Return the (X, Y) coordinate for the center point of the cell that contains the specified text.  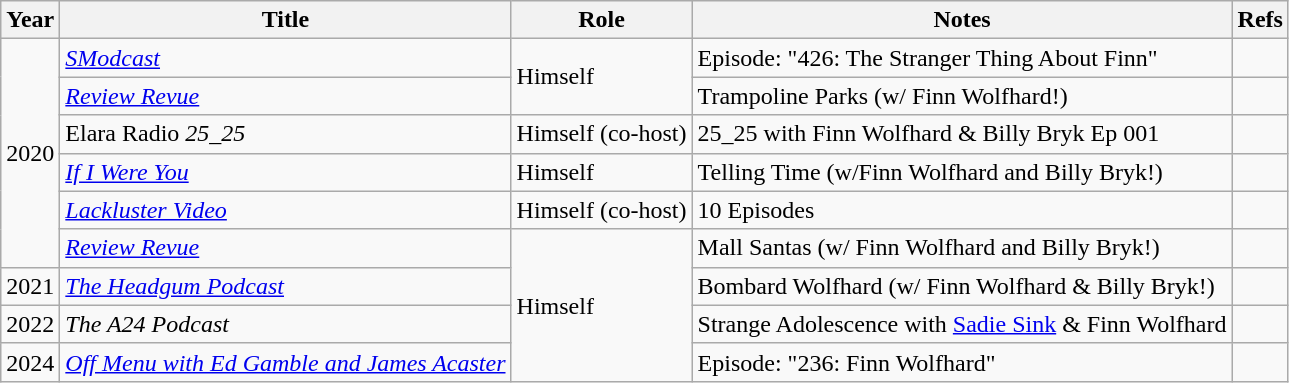
2022 (30, 324)
2020 (30, 153)
The A24 Podcast (286, 324)
2024 (30, 362)
Notes (962, 20)
SModcast (286, 58)
Bombard Wolfhard (w/ Finn Wolfhard & Billy Bryk!) (962, 286)
2021 (30, 286)
Episode: "426: The Stranger Thing About Finn" (962, 58)
Elara Radio 25_25 (286, 134)
Refs (1260, 20)
The Headgum Podcast (286, 286)
25_25 with Finn Wolfhard & Billy Bryk Ep 001 (962, 134)
Episode: "236: Finn Wolfhard" (962, 362)
If I Were You (286, 172)
10 Episodes (962, 210)
Telling Time (w/Finn Wolfhard and Billy Bryk!) (962, 172)
Year (30, 20)
Role (602, 20)
Trampoline Parks (w/ Finn Wolfhard!) (962, 96)
Title (286, 20)
Off Menu with Ed Gamble and James Acaster (286, 362)
Mall Santas (w/ Finn Wolfhard and Billy Bryk!) (962, 248)
Strange Adolescence with Sadie Sink & Finn Wolfhard (962, 324)
Lackluster Video (286, 210)
